Output the (x, y) coordinate of the center of the cell containing the given text.  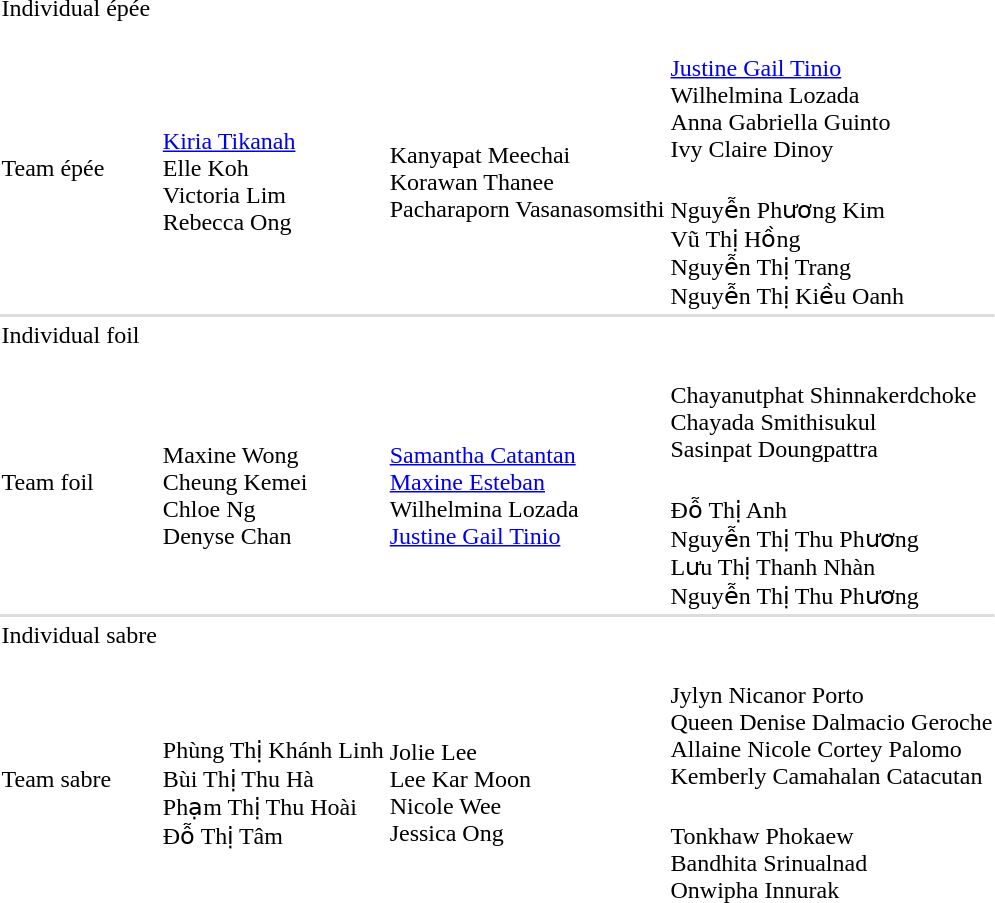
Kiria TikanahElle KohVictoria LimRebecca Ong (273, 168)
Team épée (79, 168)
Team foil (79, 482)
Individual foil (79, 335)
Individual sabre (79, 635)
Chayanutphat Shinnakerdchoke Chayada Smithisukul Sasinpat Doungpattra (832, 408)
Samantha Catantan Maxine Esteban Wilhelmina Lozada Justine Gail Tinio (527, 482)
Đỗ Thị AnhNguyễn Thị Thu PhươngLưu Thị Thanh NhànNguyễn Thị Thu Phương (832, 539)
Jylyn Nicanor PortoQueen Denise Dalmacio GerocheAllaine Nicole Cortey PalomoKemberly Camahalan Catacutan (832, 722)
Justine Gail TinioWilhelmina LozadaAnna Gabriella GuintoIvy Claire Dinoy (832, 95)
Maxine Wong Cheung Kemei Chloe Ng Denyse Chan (273, 482)
Kanyapat MeechaiKorawan ThaneePacharaporn Vasanasomsithi (527, 168)
Nguyễn Phương KimVũ Thị HồngNguyễn Thị TrangNguyễn Thị Kiều Oanh (832, 239)
